Identify which cell holds the provided text, then report its [X, Y] central coordinate. 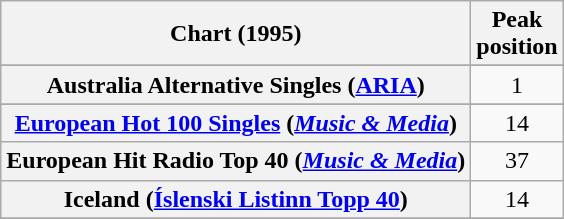
Peakposition [517, 34]
Iceland (Íslenski Listinn Topp 40) [236, 199]
European Hit Radio Top 40 (Music & Media) [236, 161]
European Hot 100 Singles (Music & Media) [236, 123]
Australia Alternative Singles (ARIA) [236, 85]
37 [517, 161]
1 [517, 85]
Chart (1995) [236, 34]
